Find where the given text appears and provide that cell's center as [x, y] coordinate. 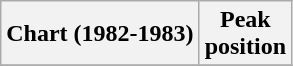
Chart (1982-1983) [100, 34]
Peakposition [245, 34]
